Extract the (X, Y) coordinate from the center of the cell holding the provided text.  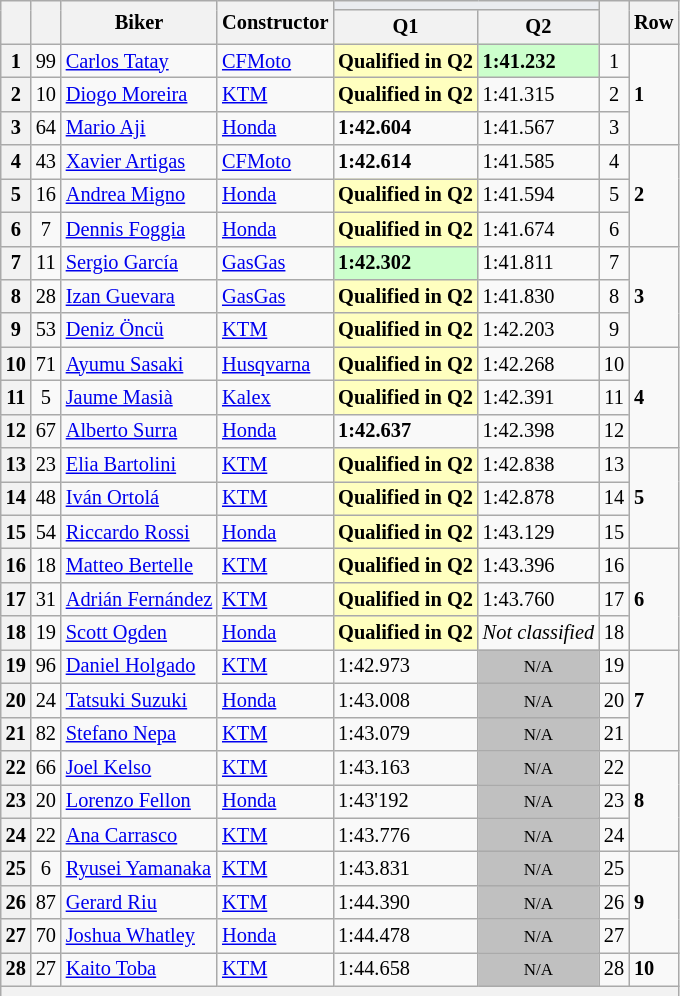
1:42.391 (538, 397)
Xavier Artigas (139, 162)
Andrea Migno (139, 195)
1:41.674 (538, 229)
1:41.232 (538, 61)
Carlos Tatay (139, 61)
1:43.396 (538, 565)
Biker (139, 22)
Joshua Whatley (139, 936)
70 (46, 936)
Not classified (538, 633)
Mario Aji (139, 128)
Gerard Riu (139, 902)
Alberto Surra (139, 431)
1:44.390 (405, 902)
Q1 (405, 27)
Ryusei Yamanaka (139, 868)
Constructor (275, 22)
43 (46, 162)
Riccardo Rossi (139, 532)
82 (46, 734)
Kalex (275, 397)
31 (46, 599)
1:41.811 (538, 263)
Dennis Foggia (139, 229)
Izan Guevara (139, 296)
71 (46, 364)
87 (46, 902)
Sergio García (139, 263)
1:43.831 (405, 868)
1:41.594 (538, 195)
1:42.637 (405, 431)
64 (46, 128)
Diogo Moreira (139, 94)
1:43.129 (538, 532)
Kaito Toba (139, 969)
Ana Carrasco (139, 835)
Row (654, 22)
Daniel Holgado (139, 666)
54 (46, 532)
1:41.585 (538, 162)
1:44.478 (405, 936)
Lorenzo Fellon (139, 801)
1:42.268 (538, 364)
1:43.008 (405, 700)
48 (46, 498)
Stefano Nepa (139, 734)
Husqvarna (275, 364)
1:42.398 (538, 431)
Q2 (538, 27)
1:42.604 (405, 128)
1:42.878 (538, 498)
1:42.302 (405, 263)
Matteo Bertelle (139, 565)
1:41.567 (538, 128)
Iván Ortolá (139, 498)
Elia Bartolini (139, 465)
Adrián Fernández (139, 599)
Ayumu Sasaki (139, 364)
1:43.163 (405, 767)
Jaume Masià (139, 397)
96 (46, 666)
Joel Kelso (139, 767)
1:43.079 (405, 734)
66 (46, 767)
1:44.658 (405, 969)
1:43.776 (405, 835)
1:41.830 (538, 296)
Scott Ogden (139, 633)
1:42.973 (405, 666)
1:41.315 (538, 94)
Deniz Öncü (139, 330)
1:43'192 (405, 801)
1:43.760 (538, 599)
1:42.203 (538, 330)
1:42.838 (538, 465)
99 (46, 61)
1:42.614 (405, 162)
53 (46, 330)
67 (46, 431)
Tatsuki Suzuki (139, 700)
